Search for the cell housing the specified text and yield its [x, y] center coordinate. 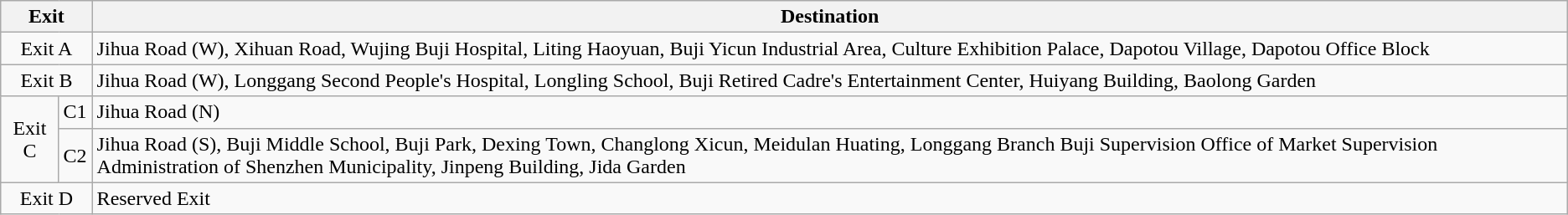
Exit [47, 17]
Exit C [30, 139]
Exit B [47, 80]
Destination [829, 17]
Jihua Road (W), Longgang Second People's Hospital, Longling School, Buji Retired Cadre's Entertainment Center, Huiyang Building, Baolong Garden [829, 80]
C2 [75, 156]
C1 [75, 112]
Reserved Exit [829, 198]
Jihua Road (N) [829, 112]
Exit A [47, 49]
Exit D [47, 198]
